Determine the [X, Y] coordinate at the center of the cell enclosing the given text.  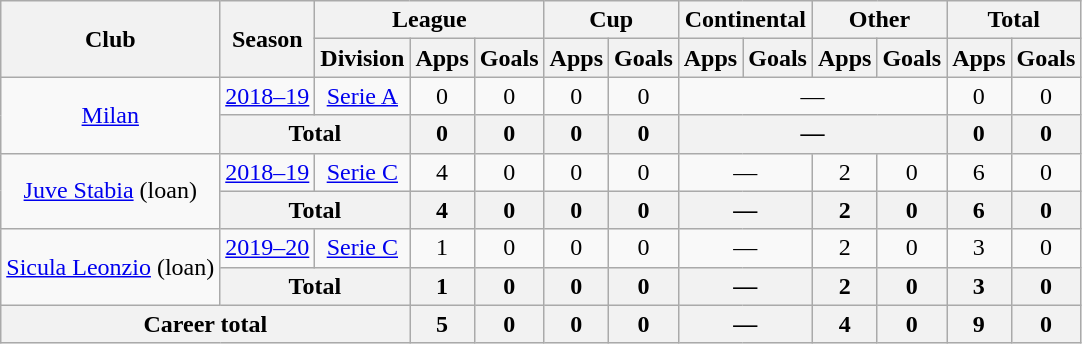
Serie A [362, 96]
Other [879, 20]
Cup [611, 20]
League [430, 20]
Juve Stabia (loan) [110, 191]
Season [268, 39]
5 [442, 324]
Continental [745, 20]
2019–20 [268, 248]
Sicula Leonzio (loan) [110, 267]
9 [979, 324]
Club [110, 39]
Career total [206, 324]
Milan [110, 115]
Division [362, 58]
